Provide the (X, Y) coordinate of the cell's center where the given text is located.  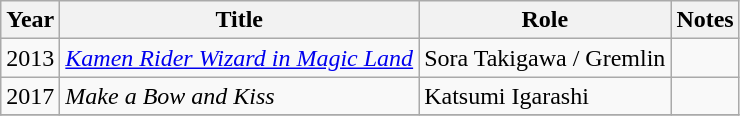
Sora Takigawa / Gremlin (545, 58)
Title (240, 20)
Role (545, 20)
2017 (30, 96)
Notes (705, 20)
Kamen Rider Wizard in Magic Land (240, 58)
Make a Bow and Kiss (240, 96)
Katsumi Igarashi (545, 96)
2013 (30, 58)
Year (30, 20)
